Find where the given text appears and provide that cell's center as [X, Y] coordinate. 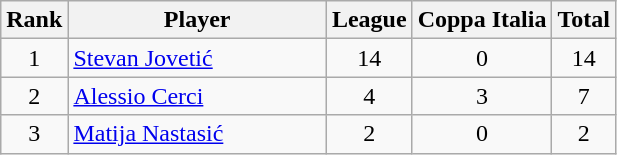
4 [369, 96]
Total [584, 20]
Matija Nastasić [198, 134]
League [369, 20]
7 [584, 96]
Player [198, 20]
1 [34, 58]
Alessio Cerci [198, 96]
Stevan Jovetić [198, 58]
Rank [34, 20]
Coppa Italia [482, 20]
